Locate the cell with the specified text and output its (x, y) center coordinate. 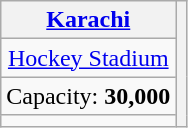
Karachi (88, 20)
Hockey Stadium (88, 58)
Capacity: 30,000 (88, 96)
